Find where the given text appears and provide that cell's center as (X, Y) coordinate. 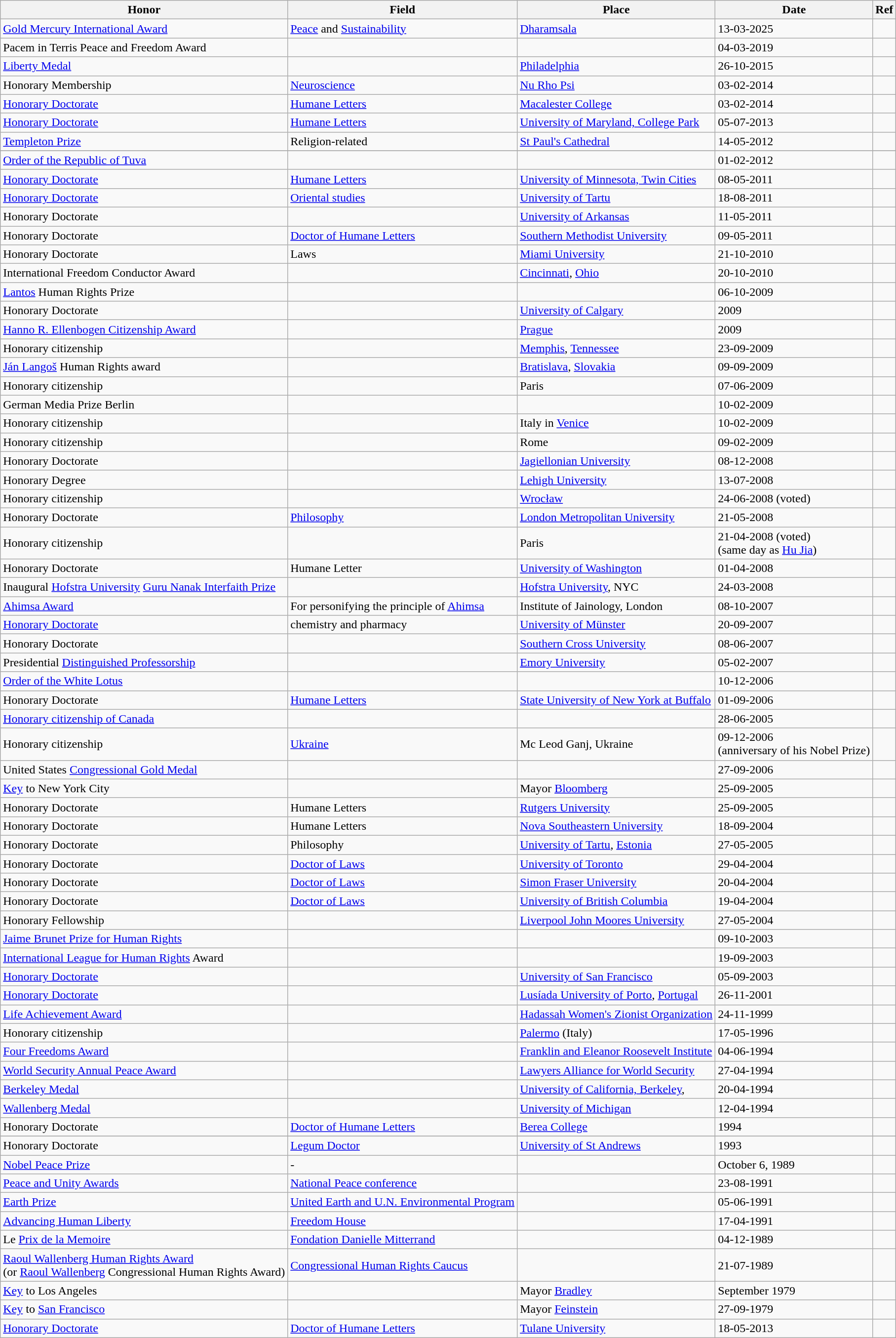
Honorary Membership (144, 85)
Macalester College (616, 104)
18-09-2004 (794, 826)
London Metropolitan University (616, 517)
24-06-2008 (voted) (794, 498)
Templeton Prize (144, 141)
17-04-1991 (794, 1221)
Mayor Bradley (616, 1291)
Wrocław (616, 498)
University of San Francisco (616, 976)
26-11-2001 (794, 995)
Southern Methodist University (616, 236)
Ref (885, 10)
Mayor Bloomberg (616, 788)
Pacem in Terris Peace and Freedom Award (144, 47)
05-06-1991 (794, 1202)
Inaugural Hofstra University Guru Nanak Interfaith Prize (144, 587)
Lehigh University (616, 480)
Ukraine (403, 744)
Order of the White Lotus (144, 681)
University of Michigan (616, 1108)
Presidential Distinguished Professorship (144, 662)
University of Tartu, Estonia (616, 845)
Liberty Medal (144, 66)
Mc Leod Ganj, Ukraine (616, 744)
University of Arkansas (616, 216)
Peace and Sustainability (403, 29)
23-09-2009 (794, 348)
Honor (144, 10)
09-09-2009 (794, 367)
- (403, 1164)
University of Minnesota, Twin Cities (616, 179)
18-05-2013 (794, 1328)
United States Congressional Gold Medal (144, 770)
Hofstra University, NYC (616, 587)
27-09-2006 (794, 770)
University of St Andrews (616, 1145)
12-04-1994 (794, 1108)
State University of New York at Buffalo (616, 700)
1993 (794, 1145)
University of Tartu (616, 198)
28-06-2005 (794, 719)
Neuroscience (403, 85)
Hadassah Women's Zionist Organization (616, 1014)
Lantos Human Rights Prize (144, 292)
19-04-2004 (794, 901)
23-08-1991 (794, 1183)
Rome (616, 442)
Date (794, 10)
20-10-2010 (794, 273)
21-10-2010 (794, 254)
Institute of Jainology, London (616, 606)
Berea College (616, 1127)
Simon Fraser University (616, 883)
17-05-1996 (794, 1033)
08-12-2008 (794, 461)
Lusíada University of Porto, Portugal (616, 995)
13-07-2008 (794, 480)
10-12-2006 (794, 681)
07-06-2009 (794, 386)
Key to San Francisco (144, 1309)
01-04-2008 (794, 568)
21-07-1989 (794, 1265)
Bratislava, Slovakia (616, 367)
20-04-1994 (794, 1089)
Honorary Fellowship (144, 920)
Le Prix de la Memoire (144, 1240)
09-10-2003 (794, 939)
Religion-related (403, 141)
27-05-2004 (794, 920)
20-09-2007 (794, 625)
International League for Human Rights Award (144, 958)
University of Toronto (616, 864)
Wallenberg Medal (144, 1108)
Palermo (Italy) (616, 1033)
27-05-2005 (794, 845)
chemistry and pharmacy (403, 625)
Tulane University (616, 1328)
Congressional Human Rights Caucus (403, 1265)
United Earth and U.N. Environmental Program (403, 1202)
24-03-2008 (794, 587)
World Security Annual Peace Award (144, 1070)
St Paul's Cathedral (616, 141)
Life Achievement Award (144, 1014)
Oriental studies (403, 198)
Dharamsala (616, 29)
21-05-2008 (794, 517)
1994 (794, 1127)
Peace and Unity Awards (144, 1183)
08-06-2007 (794, 644)
Four Freedoms Award (144, 1052)
International Freedom Conductor Award (144, 273)
Ján Langoš Human Rights award (144, 367)
Order of the Republic of Tuva (144, 160)
Franklin and Eleanor Roosevelt Institute (616, 1052)
09-05-2011 (794, 236)
13-03-2025 (794, 29)
Ahimsa Award (144, 606)
Nobel Peace Prize (144, 1164)
Mayor Feinstein (616, 1309)
Nu Rho Psi (616, 85)
Miami University (616, 254)
19-09-2003 (794, 958)
Hanno R. Ellenbogen Citizenship Award (144, 329)
Gold Mercury International Award (144, 29)
20-04-2004 (794, 883)
University of Washington (616, 568)
Jaime Brunet Prize for Human Rights (144, 939)
Honorary Degree (144, 480)
University of Münster (616, 625)
Legum Doctor (403, 1145)
For personifying the principle of Ahimsa (403, 606)
09-12-2006 (anniversary of his Nobel Prize) (794, 744)
Italy in Venice (616, 423)
29-04-2004 (794, 864)
14-05-2012 (794, 141)
Place (616, 10)
Key to New York City (144, 788)
05-09-2003 (794, 976)
Freedom House (403, 1221)
Philadelphia (616, 66)
Advancing Human Liberty (144, 1221)
Southern Cross University (616, 644)
German Media Prize Berlin (144, 405)
Fondation Danielle Mitterrand (403, 1240)
Memphis, Tennessee (616, 348)
Emory University (616, 662)
05-07-2013 (794, 122)
09-02-2009 (794, 442)
University of Maryland, College Park (616, 122)
01-02-2012 (794, 160)
Field (403, 10)
October 6, 1989 (794, 1164)
Cincinnati, Ohio (616, 273)
05-02-2007 (794, 662)
Lawyers Alliance for World Security (616, 1070)
21-04-2008 (voted) (same day as Hu Jia) (794, 542)
Key to Los Angeles (144, 1291)
Liverpool John Moores University (616, 920)
24-11-1999 (794, 1014)
11-05-2011 (794, 216)
01-09-2006 (794, 700)
National Peace conference (403, 1183)
04-12-1989 (794, 1240)
06-10-2009 (794, 292)
Laws (403, 254)
08-10-2007 (794, 606)
Berkeley Medal (144, 1089)
Rutgers University (616, 807)
Earth Prize (144, 1202)
September 1979 (794, 1291)
Honorary citizenship of Canada (144, 719)
University of Calgary (616, 311)
27-04-1994 (794, 1070)
Jagiellonian University (616, 461)
University of California, Berkeley, (616, 1089)
Humane Letter (403, 568)
26-10-2015 (794, 66)
University of British Columbia (616, 901)
Nova Southeastern University (616, 826)
18-08-2011 (794, 198)
Prague (616, 329)
27-09-1979 (794, 1309)
04-06-1994 (794, 1052)
Raoul Wallenberg Human Rights Award (or Raoul Wallenberg Congressional Human Rights Award) (144, 1265)
08-05-2011 (794, 179)
04-03-2019 (794, 47)
